Return [x, y] of the center of cell containing provided text 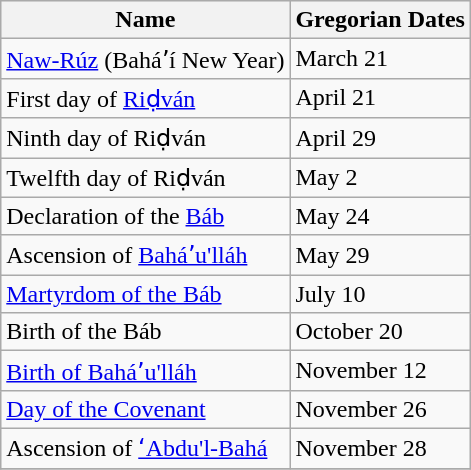
Martyrdom of the Báb [146, 294]
Twelfth day of Riḍván [146, 178]
Declaration of the Báb [146, 216]
May 24 [380, 216]
November 26 [380, 409]
July 10 [380, 294]
First day of Riḍván [146, 98]
Ascension of ʻAbdu'l-Bahá [146, 448]
November 12 [380, 371]
Name [146, 20]
Gregorian Dates [380, 20]
Ascension of Baháʼu'lláh [146, 255]
October 20 [380, 332]
Birth of the Báb [146, 332]
Birth of Baháʼu'lláh [146, 371]
March 21 [380, 59]
Ninth day of Riḍván [146, 138]
November 28 [380, 448]
May 29 [380, 255]
April 21 [380, 98]
April 29 [380, 138]
May 2 [380, 178]
Naw-Rúz (Baháʼí New Year) [146, 59]
Day of the Covenant [146, 409]
